Extract the (x, y) coordinate from the center of the cell holding the provided text.  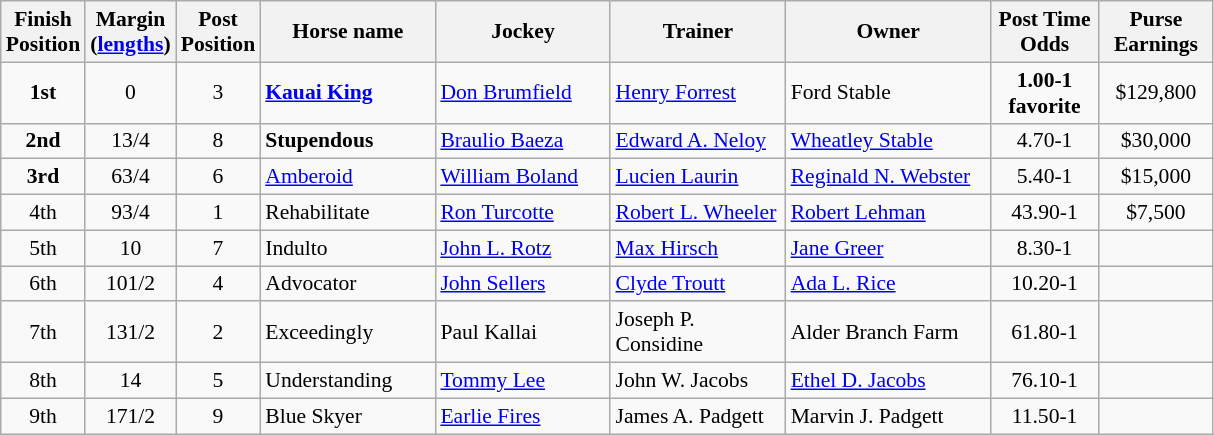
Owner (888, 32)
93/4 (130, 213)
8.30-1 (1045, 248)
4.70-1 (1045, 141)
Finish Position (43, 32)
Lucien Laurin (698, 177)
Advocator (348, 284)
Post Position (218, 32)
Ford Stable (888, 92)
Paul Kallai (522, 332)
John W. Jacobs (698, 381)
Max Hirsch (698, 248)
1 (218, 213)
Horse name (348, 32)
3 (218, 92)
3rd (43, 177)
Ron Turcotte (522, 213)
William Boland (522, 177)
Exceedingly (348, 332)
Tommy Lee (522, 381)
Indulto (348, 248)
76.10-1 (1045, 381)
2nd (43, 141)
Robert Lehman (888, 213)
10.20-1 (1045, 284)
Rehabilitate (348, 213)
Post Time Odds (1045, 32)
John Sellers (522, 284)
Henry Forrest (698, 92)
61.80-1 (1045, 332)
Joseph P. Considine (698, 332)
Purse Earnings (1156, 32)
8th (43, 381)
1.00-1 favorite (1045, 92)
Marvin J. Padgett (888, 416)
Robert L. Wheeler (698, 213)
Reginald N. Webster (888, 177)
10 (130, 248)
14 (130, 381)
Alder Branch Farm (888, 332)
63/4 (130, 177)
0 (130, 92)
5.40-1 (1045, 177)
Ada L. Rice (888, 284)
James A. Padgett (698, 416)
Jane Greer (888, 248)
4 (218, 284)
Kauai King (348, 92)
$7,500 (1156, 213)
Braulio Baeza (522, 141)
Jockey (522, 32)
101/2 (130, 284)
Clyde Troutt (698, 284)
Stupendous (348, 141)
8 (218, 141)
4th (43, 213)
2 (218, 332)
6th (43, 284)
171/2 (130, 416)
Blue Skyer (348, 416)
Ethel D. Jacobs (888, 381)
Earlie Fires (522, 416)
5th (43, 248)
1st (43, 92)
Wheatley Stable (888, 141)
5 (218, 381)
13/4 (130, 141)
Margin (lengths) (130, 32)
131/2 (130, 332)
7 (218, 248)
Don Brumfield (522, 92)
Amberoid (348, 177)
6 (218, 177)
$30,000 (1156, 141)
John L. Rotz (522, 248)
43.90-1 (1045, 213)
$129,800 (1156, 92)
$15,000 (1156, 177)
11.50-1 (1045, 416)
9 (218, 416)
7th (43, 332)
Understanding (348, 381)
9th (43, 416)
Edward A. Neloy (698, 141)
Trainer (698, 32)
